Find where the given text appears and provide that cell's center as [X, Y] coordinate. 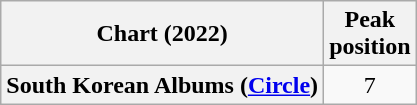
7 [370, 85]
Peakposition [370, 34]
Chart (2022) [162, 34]
South Korean Albums (Circle) [162, 85]
